Search for the cell housing the specified text and yield its (x, y) center coordinate. 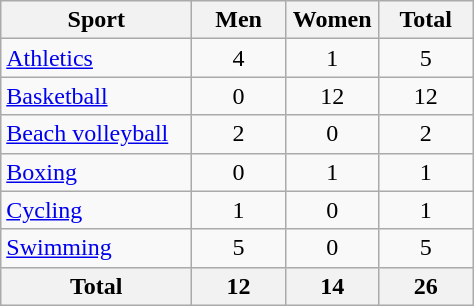
Women (332, 20)
Athletics (96, 58)
Basketball (96, 96)
Swimming (96, 248)
Boxing (96, 172)
Men (239, 20)
Cycling (96, 210)
4 (239, 58)
14 (332, 286)
Sport (96, 20)
Beach volleyball (96, 134)
26 (426, 286)
